Scan for the cell matching the given text and deliver its [X, Y] coordinate at center. 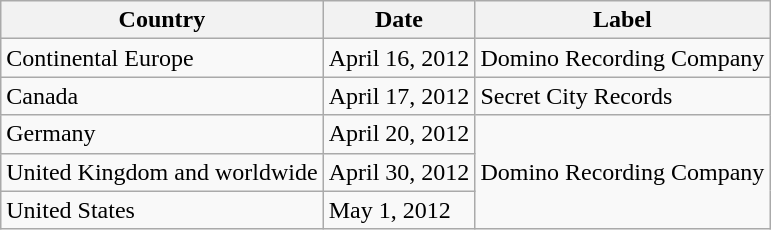
April 16, 2012 [399, 58]
April 17, 2012 [399, 96]
United States [162, 210]
Canada [162, 96]
Country [162, 20]
Germany [162, 134]
Continental Europe [162, 58]
April 30, 2012 [399, 172]
United Kingdom and worldwide [162, 172]
May 1, 2012 [399, 210]
Date [399, 20]
April 20, 2012 [399, 134]
Secret City Records [622, 96]
Label [622, 20]
